Search for the cell housing the specified text and yield its (x, y) center coordinate. 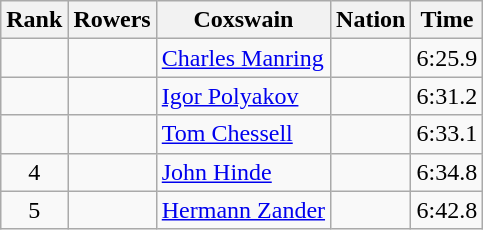
6:42.8 (447, 210)
John Hinde (243, 172)
Time (447, 20)
5 (34, 210)
Nation (371, 20)
Hermann Zander (243, 210)
6:34.8 (447, 172)
6:33.1 (447, 134)
Rank (34, 20)
4 (34, 172)
6:25.9 (447, 58)
Charles Manring (243, 58)
6:31.2 (447, 96)
Tom Chessell (243, 134)
Igor Polyakov (243, 96)
Coxswain (243, 20)
Rowers (112, 20)
